For the text-containing cell, return its midpoint in (x, y) coordinate format. 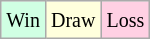
Win (24, 20)
Loss (126, 20)
Draw (72, 20)
